Extract the (X, Y) coordinate from the center of the cell holding the provided text.  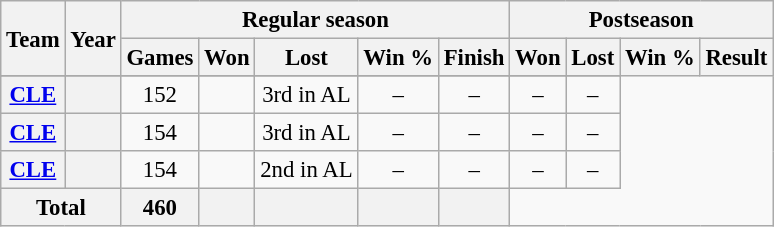
Games (160, 58)
Regular season (316, 20)
2nd in AL (306, 170)
460 (160, 208)
Total (61, 208)
Finish (474, 58)
152 (160, 95)
Year (93, 38)
Postseason (642, 20)
Result (736, 58)
Team (33, 38)
